Determine the (x, y) coordinate at the center of the cell enclosing the given text.  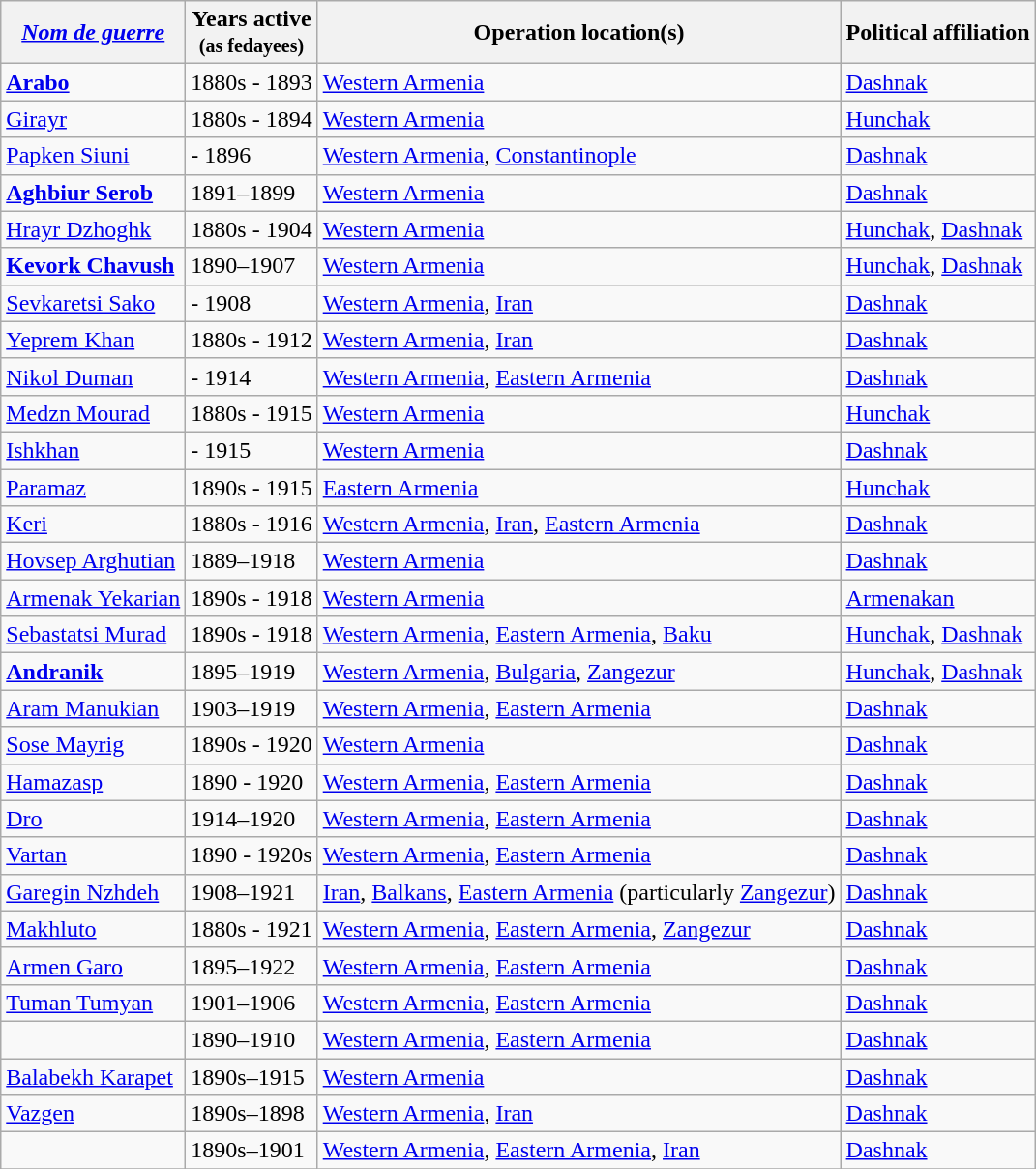
Tuman Tumyan (93, 1003)
Hamazasp (93, 782)
Western Armenia, Eastern Armenia, Zangezur (578, 929)
Armenakan (938, 598)
1890s - 1920 (252, 745)
1890 - 1920s (252, 855)
Hovsep Arghutian (93, 561)
Western Armenia, Iran, Eastern Armenia (578, 525)
- 1915 (252, 450)
1880s - 1893 (252, 82)
Andranik (93, 672)
1895–1922 (252, 966)
Balabekh Karapet (93, 1077)
1890s - 1915 (252, 487)
Sebastatsi Murad (93, 635)
1890s–1915 (252, 1077)
Paramaz (93, 487)
1895–1919 (252, 672)
1891–1899 (252, 193)
Sose Mayrig (93, 745)
Papken Siuni (93, 156)
Western Armenia, Eastern Armenia, Iran (578, 1151)
Vazgen (93, 1114)
Nom de guerre (93, 33)
Western Armenia, Constantinople (578, 156)
1880s - 1894 (252, 119)
Medzn Mourad (93, 413)
Iran, Balkans, Eastern Armenia (particularly Zangezur) (578, 892)
1908–1921 (252, 892)
Western Armenia, Eastern Armenia, Baku (578, 635)
1890s–1898 (252, 1114)
Western Armenia, Bulgaria, Zangezur (578, 672)
1890s–1901 (252, 1151)
1890 - 1920 (252, 782)
1880s - 1921 (252, 929)
- 1914 (252, 376)
Makhluto (93, 929)
1901–1906 (252, 1003)
Armenak Yekarian (93, 598)
- 1908 (252, 303)
Garegin Nzhdeh (93, 892)
- 1896 (252, 156)
1903–1919 (252, 708)
Nikol Duman (93, 376)
Hrayr Dzhoghk (93, 229)
Girayr (93, 119)
1890–1910 (252, 1039)
Dro (93, 819)
Aram Manukian (93, 708)
Arabo (93, 82)
1889–1918 (252, 561)
Kevork Chavush (93, 266)
Armen Garo (93, 966)
Years active (as fedayees) (252, 33)
1890–1907 (252, 266)
1914–1920 (252, 819)
1880s - 1916 (252, 525)
Ishkhan (93, 450)
Sevkaretsi Sako (93, 303)
Eastern Armenia (578, 487)
Political affiliation (938, 33)
Operation location(s) (578, 33)
Aghbiur Serob (93, 193)
Keri (93, 525)
Yeprem Khan (93, 340)
Vartan (93, 855)
1880s - 1915 (252, 413)
1880s - 1912 (252, 340)
1880s - 1904 (252, 229)
